Return the (X, Y) coordinate for the center point of the cell that contains the specified text.  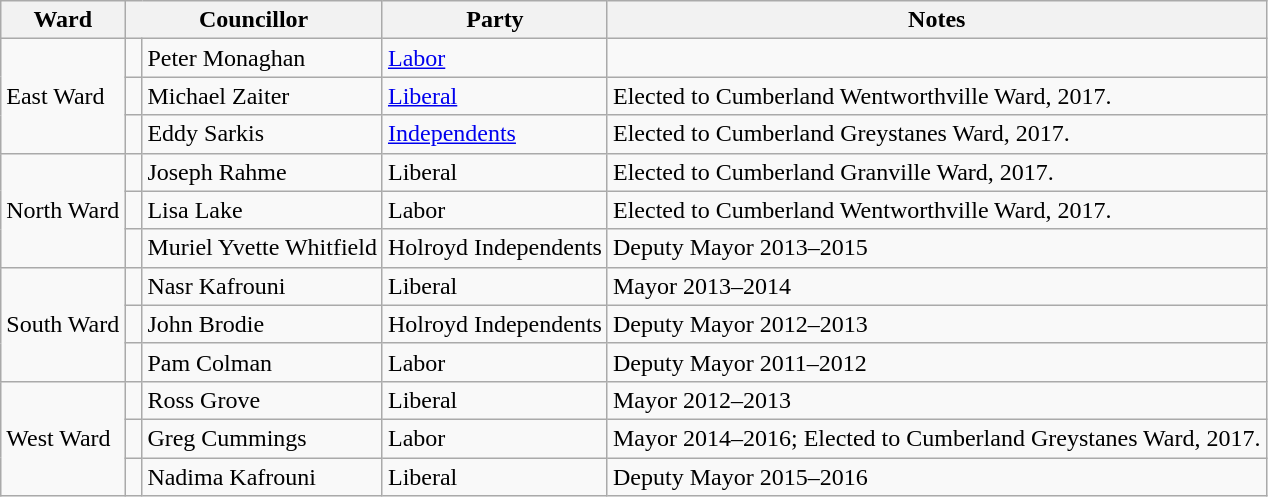
Joseph Rahme (262, 172)
Nasr Kafrouni (262, 286)
Independents (494, 134)
John Brodie (262, 324)
East Ward (63, 96)
Deputy Mayor 2011–2012 (936, 362)
South Ward (63, 324)
Nadima Kafrouni (262, 477)
North Ward (63, 210)
Pam Colman (262, 362)
Michael Zaiter (262, 96)
West Ward (63, 438)
Deputy Mayor 2012–2013 (936, 324)
Party (494, 20)
Mayor 2014–2016; Elected to Cumberland Greystanes Ward, 2017. (936, 438)
Peter Monaghan (262, 58)
Ward (63, 20)
Greg Cummings (262, 438)
Mayor 2013–2014 (936, 286)
Eddy Sarkis (262, 134)
Mayor 2012–2013 (936, 400)
Notes (936, 20)
Lisa Lake (262, 210)
Muriel Yvette Whitfield (262, 248)
Councillor (254, 20)
Deputy Mayor 2013–2015 (936, 248)
Deputy Mayor 2015–2016 (936, 477)
Ross Grove (262, 400)
Elected to Cumberland Greystanes Ward, 2017. (936, 134)
Elected to Cumberland Granville Ward, 2017. (936, 172)
